Output the (x, y) coordinate of the center of the cell containing the given text.  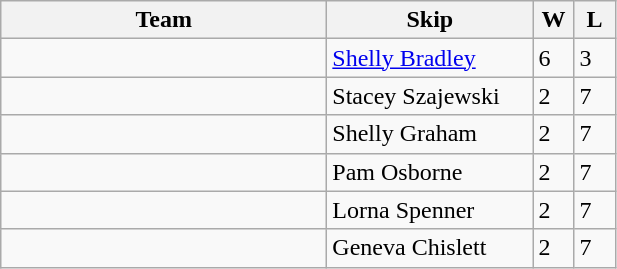
Geneva Chislett (430, 248)
Team (164, 20)
Skip (430, 20)
Lorna Spenner (430, 210)
Shelly Graham (430, 134)
6 (554, 58)
3 (594, 58)
Stacey Szajewski (430, 96)
Pam Osborne (430, 172)
L (594, 20)
W (554, 20)
Shelly Bradley (430, 58)
